Identify which cell holds the provided text, then report its [x, y] central coordinate. 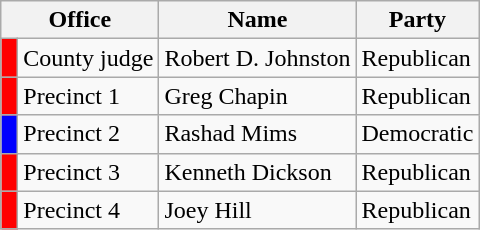
Precinct 2 [88, 134]
Precinct 4 [88, 210]
Greg Chapin [258, 96]
Name [258, 20]
Party [418, 20]
Robert D. Johnston [258, 58]
Kenneth Dickson [258, 172]
Office [80, 20]
Precinct 3 [88, 172]
Rashad Mims [258, 134]
County judge [88, 58]
Joey Hill [258, 210]
Democratic [418, 134]
Precinct 1 [88, 96]
